Find where the given text appears and provide that cell's center as (X, Y) coordinate. 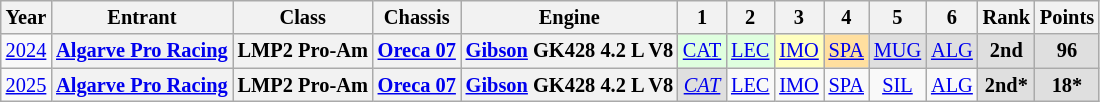
Class (303, 17)
2 (750, 17)
3 (798, 17)
2025 (26, 85)
6 (952, 17)
Year (26, 17)
4 (846, 17)
2nd* (1006, 85)
Engine (570, 17)
18* (1067, 85)
SIL (898, 85)
Rank (1006, 17)
2nd (1006, 51)
96 (1067, 51)
2024 (26, 51)
Points (1067, 17)
MUG (898, 51)
1 (702, 17)
Entrant (142, 17)
Chassis (417, 17)
5 (898, 17)
